Return (X, Y) of the center of cell containing provided text 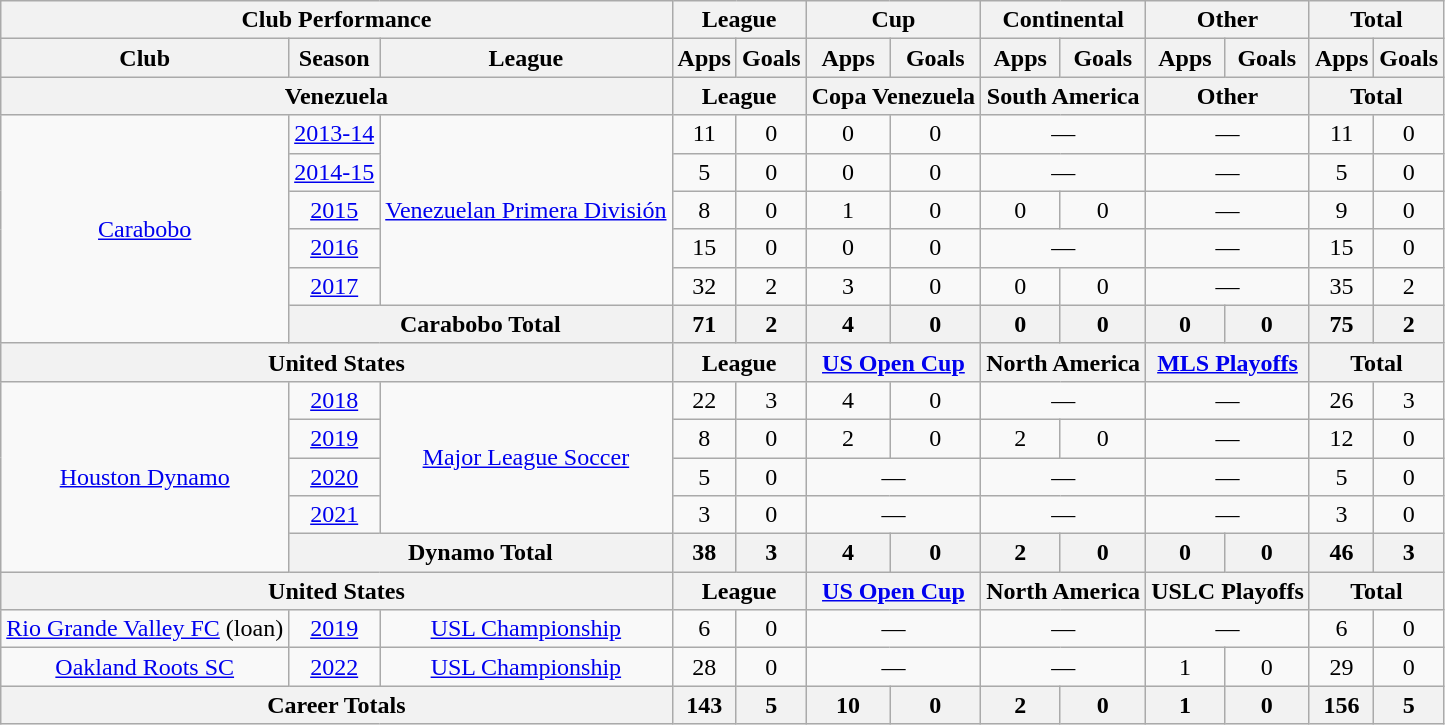
29 (1341, 667)
28 (704, 667)
2014-15 (334, 172)
26 (1341, 400)
10 (848, 705)
2021 (334, 515)
Venezuelan Primera División (526, 210)
9 (1341, 210)
46 (1341, 553)
2022 (334, 667)
22 (704, 400)
2015 (334, 210)
2013-14 (334, 134)
35 (1341, 286)
143 (704, 705)
Dynamo Total (480, 553)
Venezuela (336, 96)
South America (1064, 96)
Club Performance (336, 20)
USLC Playoffs (1228, 591)
38 (704, 553)
Houston Dynamo (145, 476)
2020 (334, 477)
Carabobo Total (480, 324)
Carabobo (145, 229)
Cup (893, 20)
Club (145, 58)
Rio Grande Valley FC (loan) (145, 629)
32 (704, 286)
Season (334, 58)
Continental (1064, 20)
2017 (334, 286)
75 (1341, 324)
Copa Venezuela (893, 96)
12 (1341, 438)
MLS Playoffs (1228, 362)
Major League Soccer (526, 457)
Oakland Roots SC (145, 667)
71 (704, 324)
2018 (334, 400)
156 (1341, 705)
2016 (334, 248)
Career Totals (336, 705)
